For the text-containing cell, return its midpoint in [X, Y] coordinate format. 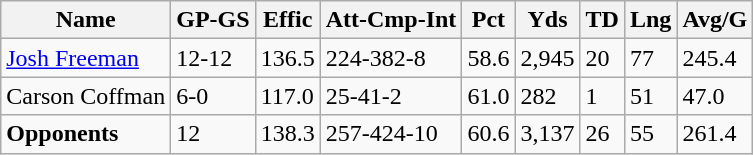
261.4 [715, 134]
60.6 [488, 134]
20 [602, 58]
Name [86, 20]
6-0 [213, 96]
117.0 [288, 96]
61.0 [488, 96]
GP-GS [213, 20]
Josh Freeman [86, 58]
3,137 [548, 134]
58.6 [488, 58]
25-41-2 [391, 96]
51 [650, 96]
2,945 [548, 58]
Carson Coffman [86, 96]
282 [548, 96]
12 [213, 134]
Opponents [86, 134]
55 [650, 134]
26 [602, 134]
Lng [650, 20]
257-424-10 [391, 134]
Pct [488, 20]
12-12 [213, 58]
TD [602, 20]
136.5 [288, 58]
138.3 [288, 134]
224-382-8 [391, 58]
1 [602, 96]
47.0 [715, 96]
Avg/G [715, 20]
245.4 [715, 58]
Yds [548, 20]
77 [650, 58]
Att-Cmp-Int [391, 20]
Effic [288, 20]
